Scan for the cell matching the given text and deliver its (x, y) coordinate at center. 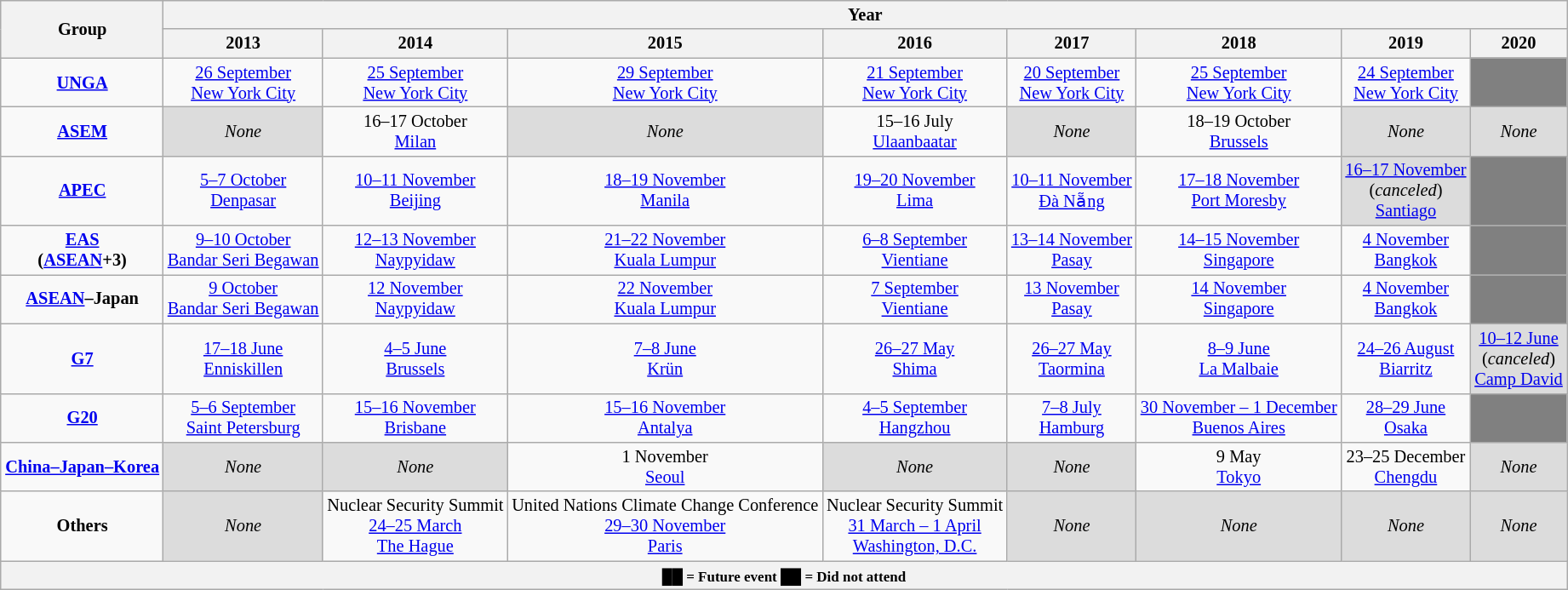
10–12 June(canceled) Camp David (1519, 358)
Group (82, 29)
14–15 November Singapore (1239, 250)
2016 (914, 43)
18–19 October Brussels (1239, 131)
15–16 November Brisbane (415, 418)
26–27 May Taormina (1072, 358)
4–5 September Hangzhou (914, 418)
1 November Seoul (665, 467)
China–Japan–Korea (82, 467)
G20 (82, 418)
9 October Bandar Seri Begawan (243, 299)
28–29 June Osaka (1406, 418)
G7 (82, 358)
██ = Future event ██ = Did not attend (783, 576)
26 September New York City (243, 83)
4–5 June Brussels (415, 358)
17–18 November Port Moresby (1239, 191)
7 September Vientiane (914, 299)
20 September New York City (1072, 83)
29 September New York City (665, 83)
Nuclear Security Summit24–25 March The Hague (415, 526)
2020 (1519, 43)
23–25 December Chengdu (1406, 467)
16–17 November(canceled) Santiago (1406, 191)
24 September New York City (1406, 83)
17–18 June Enniskillen (243, 358)
10–11 November Beijing (415, 191)
18–19 November Manila (665, 191)
22 November Kuala Lumpur (665, 299)
7–8 June Krün (665, 358)
ASEAN–Japan (82, 299)
19–20 November Lima (914, 191)
2014 (415, 43)
16–17 October Milan (415, 131)
15–16 July Ulaanbaatar (914, 131)
5–7 October Denpasar (243, 191)
9 May Tokyo (1239, 467)
21–22 November Kuala Lumpur (665, 250)
2013 (243, 43)
5–6 September Saint Petersburg (243, 418)
13–14 November Pasay (1072, 250)
10–11 November Đà Nẵng (1072, 191)
12–13 November Naypyidaw (415, 250)
13 November Pasay (1072, 299)
30 November – 1 December Buenos Aires (1239, 418)
8–9 June La Malbaie (1239, 358)
UNGA (82, 83)
APEC (82, 191)
7–8 July Hamburg (1072, 418)
Nuclear Security Summit31 March – 1 April Washington, D.C. (914, 526)
21 September New York City (914, 83)
Others (82, 526)
26–27 May Shima (914, 358)
2018 (1239, 43)
United Nations Climate Change Conference29–30 November Paris (665, 526)
12 November Naypyidaw (415, 299)
EAS(ASEAN+3) (82, 250)
ASEM (82, 131)
2017 (1072, 43)
2015 (665, 43)
9–10 October Bandar Seri Begawan (243, 250)
15–16 November Antalya (665, 418)
14 November Singapore (1239, 299)
24–26 August Biarritz (1406, 358)
Year (865, 14)
2019 (1406, 43)
6–8 September Vientiane (914, 250)
